Detect which cell encompasses the target text, then output its [X, Y] center coordinate. 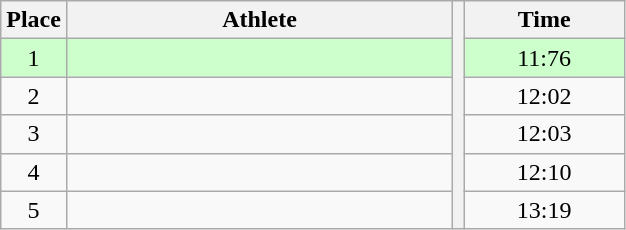
Time [544, 20]
Athlete [259, 20]
12:02 [544, 96]
5 [34, 210]
11:76 [544, 58]
12:03 [544, 134]
1 [34, 58]
13:19 [544, 210]
4 [34, 172]
2 [34, 96]
3 [34, 134]
Place [34, 20]
12:10 [544, 172]
